Provide the [X, Y] coordinate of the cell's center where the given text is located.  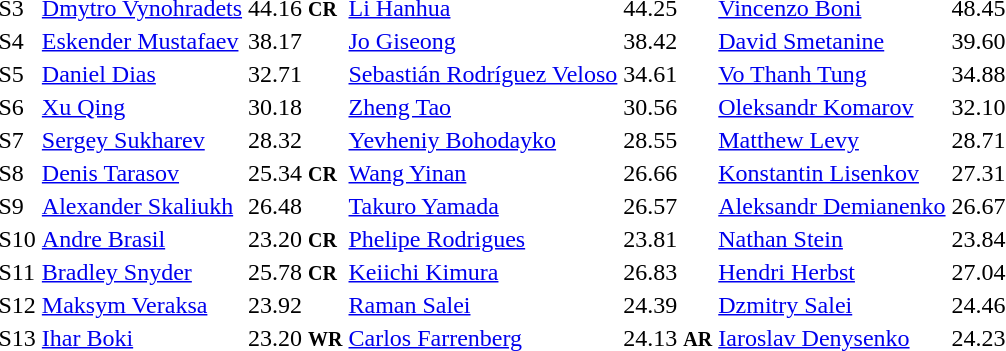
Konstantin Lisenkov [832, 173]
Nathan Stein [832, 239]
28.55 [668, 140]
28.32 [296, 140]
Xu Qing [142, 107]
Phelipe Rodrigues [483, 239]
25.78 CR [296, 272]
Vo Thanh Tung [832, 74]
Zheng Tao [483, 107]
26.66 [668, 173]
Sergey Sukharev [142, 140]
Bradley Snyder [142, 272]
Eskender Mustafaev [142, 41]
25.34 CR [296, 173]
Aleksandr Demianenko [832, 206]
23.20 CR [296, 239]
23.92 [296, 305]
Sebastián Rodríguez Veloso [483, 74]
26.57 [668, 206]
David Smetanine [832, 41]
Hendri Herbst [832, 272]
30.56 [668, 107]
Maksym Veraksa [142, 305]
Yevheniy Bohodayko [483, 140]
Alexander Skaliukh [142, 206]
Oleksandr Komarov [832, 107]
Jo Giseong [483, 41]
Dzmitry Salei [832, 305]
23.81 [668, 239]
26.48 [296, 206]
26.83 [668, 272]
Raman Salei [483, 305]
Wang Yinan [483, 173]
24.39 [668, 305]
Matthew Levy [832, 140]
Andre Brasil [142, 239]
Denis Tarasov [142, 173]
Daniel Dias [142, 74]
38.42 [668, 41]
38.17 [296, 41]
Keiichi Kimura [483, 272]
32.71 [296, 74]
Takuro Yamada [483, 206]
30.18 [296, 107]
34.61 [668, 74]
